From the cell containing the given text, extract its center point as [X, Y] coordinate. 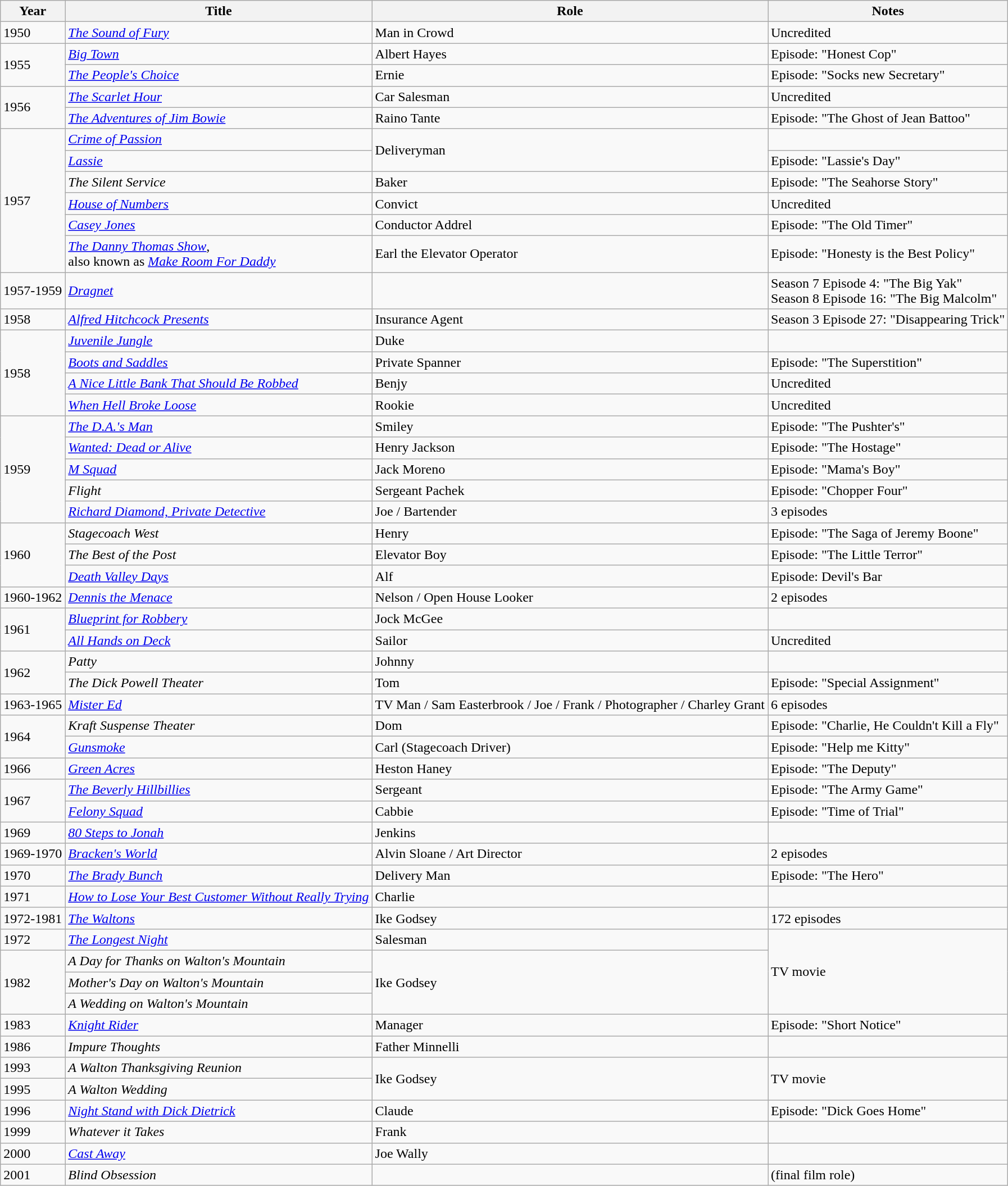
Episode: "The Old Timer" [888, 225]
Duke [570, 341]
Mister Ed [219, 705]
The People's Choice [219, 75]
Episode: "The Ghost of Jean Battoo" [888, 118]
Notes [888, 11]
Insurance Agent [570, 320]
All Hands on Deck [219, 640]
A Walton Thanksgiving Reunion [219, 1068]
Bracken's World [219, 854]
Alvin Sloane / Art Director [570, 854]
172 episodes [888, 918]
The Best of the Post [219, 555]
Title [219, 11]
6 episodes [888, 705]
Manager [570, 1025]
Blueprint for Robbery [219, 619]
1960-1962 [33, 597]
Role [570, 11]
Charlie [570, 897]
(final film role) [888, 1175]
Benjy [570, 384]
Season 3 Episode 27: "Disappearing Trick" [888, 320]
80 Steps to Jonah [219, 833]
Heston Haney [570, 769]
Johnny [570, 662]
1961 [33, 629]
Juvenile Jungle [219, 341]
The Brady Bunch [219, 875]
Henry Jackson [570, 448]
Lassie [219, 161]
Knight Rider [219, 1025]
1957 [33, 200]
Episode: "Help me Kitty" [888, 747]
1957-1959 [33, 290]
Smiley [570, 426]
Crime of Passion [219, 139]
Death Valley Days [219, 576]
Episode: "Time of Trial" [888, 811]
The Sound of Fury [219, 33]
Big Town [219, 54]
Cast Away [219, 1153]
Sergeant [570, 790]
Episode: "Mama's Boy" [888, 469]
Conductor Addrel [570, 225]
Episode: "Special Assignment" [888, 683]
Jenkins [570, 833]
Jack Moreno [570, 469]
1962 [33, 672]
1986 [33, 1047]
The Dick Powell Theater [219, 683]
The Waltons [219, 918]
Cabbie [570, 811]
2001 [33, 1175]
1955 [33, 65]
Ernie [570, 75]
Episode: "Socks new Secretary" [888, 75]
The Danny Thomas Show, also known as Make Room For Daddy [219, 254]
The Silent Service [219, 182]
Blind Obsession [219, 1175]
Felony Squad [219, 811]
House of Numbers [219, 203]
Night Stand with Dick Dietrick [219, 1111]
Whatever it Takes [219, 1132]
Mother's Day on Walton's Mountain [219, 983]
Dom [570, 726]
1963-1965 [33, 705]
1966 [33, 769]
Casey Jones [219, 225]
Sailor [570, 640]
1967 [33, 801]
3 episodes [888, 512]
A Day for Thanks on Walton's Mountain [219, 961]
Dennis the Menace [219, 597]
Episode: "Dick Goes Home" [888, 1111]
Kraft Suspense Theater [219, 726]
Richard Diamond, Private Detective [219, 512]
The Scarlet Hour [219, 97]
Patty [219, 662]
Joe / Bartender [570, 512]
1996 [33, 1111]
Episode: "Honest Cop" [888, 54]
1964 [33, 737]
Episode: "Chopper Four" [888, 490]
Episode: "The Saga of Jeremy Boone" [888, 533]
Tom [570, 683]
Private Spanner [570, 362]
Flight [219, 490]
Father Minnelli [570, 1047]
The D.A.'s Man [219, 426]
Car Salesman [570, 97]
Delivery Man [570, 875]
2000 [33, 1153]
Baker [570, 182]
Episode: "Short Notice" [888, 1025]
Gunsmoke [219, 747]
A Nice Little Bank That Should Be Robbed [219, 384]
1969-1970 [33, 854]
Salesman [570, 939]
Albert Hayes [570, 54]
Impure Thoughts [219, 1047]
1999 [33, 1132]
M Squad [219, 469]
Carl (Stagecoach Driver) [570, 747]
Wanted: Dead or Alive [219, 448]
Green Acres [219, 769]
Nelson / Open House Looker [570, 597]
Episode: "The Army Game" [888, 790]
1959 [33, 469]
1969 [33, 833]
1993 [33, 1068]
1972-1981 [33, 918]
When Hell Broke Loose [219, 405]
Episode: "The Deputy" [888, 769]
Man in Crowd [570, 33]
Episode: "The Seahorse Story" [888, 182]
Episode: "The Superstition" [888, 362]
Henry [570, 533]
Elevator Boy [570, 555]
Rookie [570, 405]
Convict [570, 203]
1971 [33, 897]
Deliveryman [570, 150]
Episode: Devil's Bar [888, 576]
1983 [33, 1025]
The Adventures of Jim Bowie [219, 118]
Episode: "The Little Terror" [888, 555]
Frank [570, 1132]
TV Man / Sam Easterbrook / Joe / Frank / Photographer / Charley Grant [570, 705]
1956 [33, 107]
1972 [33, 939]
The Longest Night [219, 939]
Raino Tante [570, 118]
Alfred Hitchcock Presents [219, 320]
Episode: "Charlie, He Couldn't Kill a Fly" [888, 726]
Earl the Elevator Operator [570, 254]
Jock McGee [570, 619]
Joe Wally [570, 1153]
Episode: "The Hostage" [888, 448]
How to Lose Your Best Customer Without Really Trying [219, 897]
A Walton Wedding [219, 1089]
Claude [570, 1111]
Year [33, 11]
1960 [33, 555]
Sergeant Pachek [570, 490]
1995 [33, 1089]
Stagecoach West [219, 533]
Alf [570, 576]
Episode: "The Pushter's" [888, 426]
Season 7 Episode 4: "The Big Yak" Season 8 Episode 16: "The Big Malcolm" [888, 290]
Episode: "The Hero" [888, 875]
1950 [33, 33]
A Wedding on Walton's Mountain [219, 1004]
Dragnet [219, 290]
Episode: "Lassie's Day" [888, 161]
Episode: "Honesty is the Best Policy" [888, 254]
The Beverly Hillbillies [219, 790]
Boots and Saddles [219, 362]
1970 [33, 875]
1982 [33, 982]
